Provide the [x, y] coordinate of the cell's center where the given text is located.  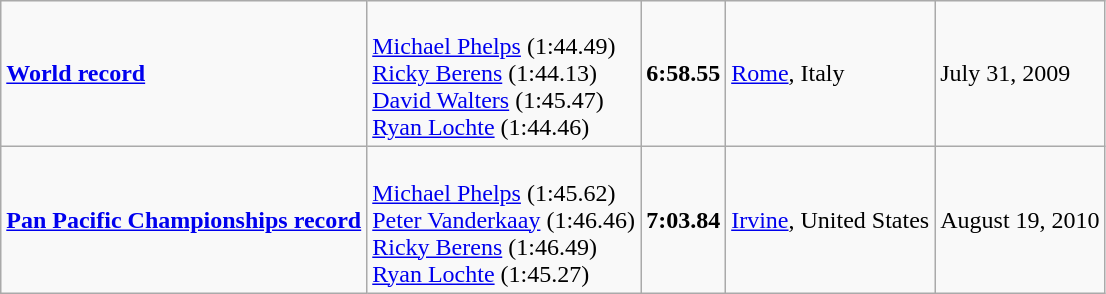
Irvine, United States [830, 220]
July 31, 2009 [1020, 74]
Pan Pacific Championships record [184, 220]
7:03.84 [684, 220]
World record [184, 74]
6:58.55 [684, 74]
Michael Phelps (1:44.49)Ricky Berens (1:44.13)David Walters (1:45.47)Ryan Lochte (1:44.46) [504, 74]
August 19, 2010 [1020, 220]
Rome, Italy [830, 74]
Michael Phelps (1:45.62)Peter Vanderkaay (1:46.46)Ricky Berens (1:46.49)Ryan Lochte (1:45.27) [504, 220]
